From the cell containing the given text, extract its center point as [x, y] coordinate. 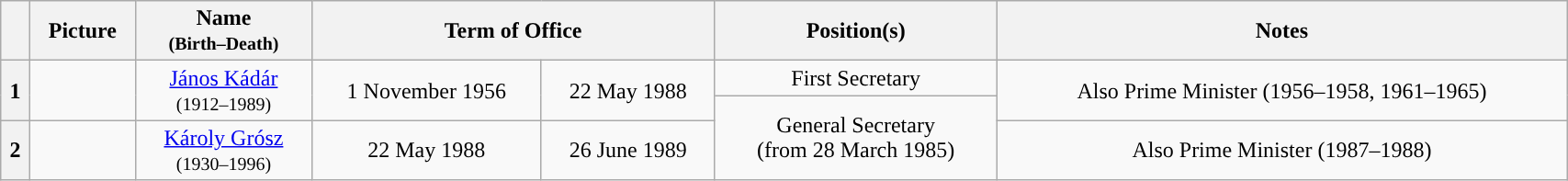
Picture [83, 31]
1 November 1956 [426, 90]
First Secretary [856, 78]
Name(Birth–Death) [224, 31]
26 June 1989 [628, 151]
Károly Grósz(1930–1996) [224, 151]
2 [15, 151]
General Secretary(from 28 March 1985) [856, 138]
Also Prime Minister (1987–1988) [1281, 151]
Also Prime Minister (1956–1958, 1961–1965) [1281, 90]
1 [15, 90]
Position(s) [856, 31]
János Kádár(1912–1989) [224, 90]
Notes [1281, 31]
Term of Office [513, 31]
